Return [x, y] of the center of cell containing provided text 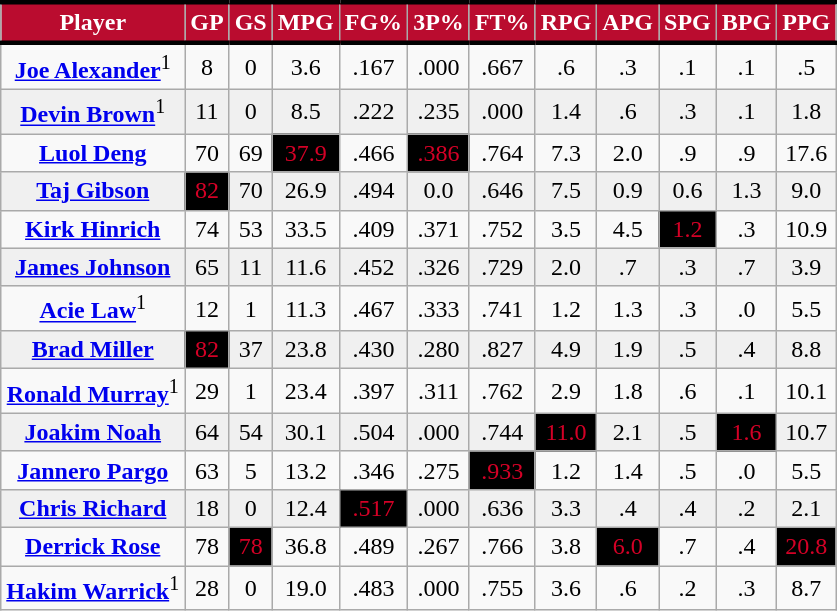
.452 [373, 267]
0.6 [688, 191]
4.9 [566, 350]
9.0 [806, 191]
.517 [373, 508]
.741 [502, 308]
.489 [373, 547]
.646 [502, 191]
11.0 [566, 432]
33.5 [306, 229]
.766 [502, 547]
Joakim Noah [93, 432]
Taj Gibson [93, 191]
.371 [439, 229]
1.6 [746, 432]
Player [93, 22]
.409 [373, 229]
.311 [439, 392]
.744 [502, 432]
.636 [502, 508]
23.4 [306, 392]
12.4 [306, 508]
APG [628, 22]
3P% [439, 22]
74 [207, 229]
Hakim Warrick1 [93, 588]
36.8 [306, 547]
29 [207, 392]
Joe Alexander1 [93, 66]
Ronald Murray1 [93, 392]
.430 [373, 350]
James Johnson [93, 267]
.397 [373, 392]
Chris Richard [93, 508]
FT% [502, 22]
20.8 [806, 547]
8.8 [806, 350]
3.3 [566, 508]
Luol Deng [93, 153]
5 [250, 470]
18 [207, 508]
63 [207, 470]
65 [207, 267]
53 [250, 229]
13.2 [306, 470]
Devin Brown1 [93, 112]
11.3 [306, 308]
37.9 [306, 153]
37 [250, 350]
0.9 [628, 191]
.467 [373, 308]
0.0 [439, 191]
.729 [502, 267]
30.1 [306, 432]
54 [250, 432]
.280 [439, 350]
12 [207, 308]
RPG [566, 22]
.222 [373, 112]
8 [207, 66]
17.6 [806, 153]
.483 [373, 588]
.235 [439, 112]
10.7 [806, 432]
4.5 [628, 229]
.275 [439, 470]
69 [250, 153]
SPG [688, 22]
7.3 [566, 153]
Kirk Hinrich [93, 229]
8.7 [806, 588]
3.9 [806, 267]
23.8 [306, 350]
Acie Law1 [93, 308]
.762 [502, 392]
Jannero Pargo [93, 470]
.267 [439, 547]
19.0 [306, 588]
8.5 [306, 112]
2.9 [566, 392]
7.5 [566, 191]
.667 [502, 66]
PPG [806, 22]
6.0 [628, 547]
Derrick Rose [93, 547]
3.5 [566, 229]
BPG [746, 22]
10.1 [806, 392]
.333 [439, 308]
.933 [502, 470]
.466 [373, 153]
11.6 [306, 267]
64 [207, 432]
.827 [502, 350]
3.8 [566, 547]
.755 [502, 588]
10.9 [806, 229]
GP [207, 22]
28 [207, 588]
1.9 [628, 350]
.346 [373, 470]
FG% [373, 22]
26.9 [306, 191]
.494 [373, 191]
Brad Miller [93, 350]
.167 [373, 66]
GS [250, 22]
.386 [439, 153]
.764 [502, 153]
.504 [373, 432]
MPG [306, 22]
.326 [439, 267]
.752 [502, 229]
